Return [x, y] of the center of cell containing provided text 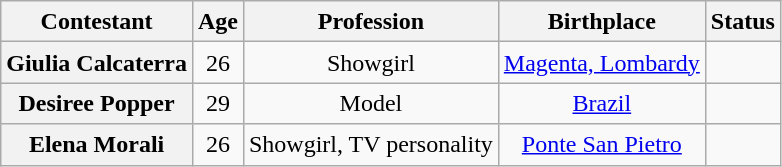
Giulia Calcaterra [97, 62]
Brazil [602, 104]
Elena Morali [97, 144]
Status [742, 22]
Showgirl [370, 62]
Birthplace [602, 22]
Showgirl, TV personality [370, 144]
Age [218, 22]
Magenta, Lombardy [602, 62]
29 [218, 104]
Profession [370, 22]
Ponte San Pietro [602, 144]
Model [370, 104]
Contestant [97, 22]
Desiree Popper [97, 104]
